Provide the (X, Y) coordinate of the cell's center where the given text is located.  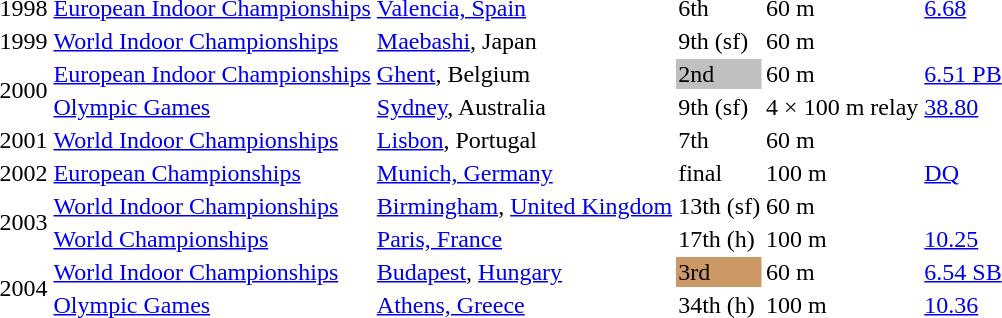
Sydney, Australia (524, 107)
Ghent, Belgium (524, 74)
3rd (720, 272)
final (720, 173)
European Indoor Championships (212, 74)
13th (sf) (720, 206)
7th (720, 140)
European Championships (212, 173)
Birmingham, United Kingdom (524, 206)
17th (h) (720, 239)
4 × 100 m relay (842, 107)
Maebashi, Japan (524, 41)
2nd (720, 74)
Olympic Games (212, 107)
Munich, Germany (524, 173)
Budapest, Hungary (524, 272)
Lisbon, Portugal (524, 140)
Paris, France (524, 239)
World Championships (212, 239)
